Scan for the cell matching the given text and deliver its [x, y] coordinate at center. 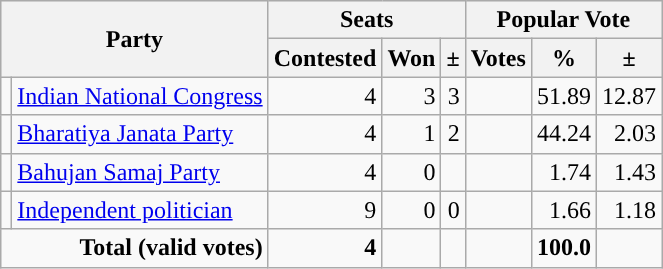
Won [412, 58]
12.87 [628, 96]
100.0 [564, 248]
Bharatiya Janata Party [140, 134]
2 [453, 134]
44.24 [564, 134]
Bahujan Samaj Party [140, 172]
9 [325, 210]
Contested [325, 58]
1.66 [564, 210]
Seats [366, 20]
% [564, 58]
1.18 [628, 210]
Votes [498, 58]
Party [134, 39]
Total (valid votes) [134, 248]
Popular Vote [563, 20]
1 [412, 134]
2.03 [628, 134]
Independent politician [140, 210]
1.43 [628, 172]
Indian National Congress [140, 96]
51.89 [564, 96]
1.74 [564, 172]
